Capture the cell that displays the provided text and extract its (x, y) central coordinate. 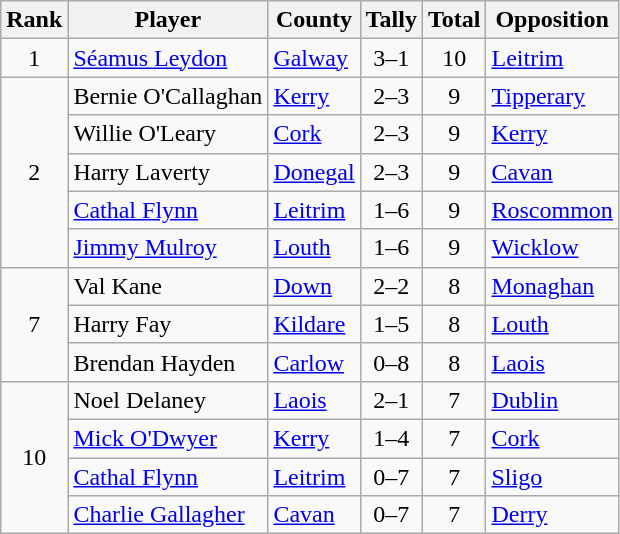
Donegal (314, 172)
Brendan Hayden (168, 362)
Mick O'Dwyer (168, 438)
1–5 (391, 324)
Kildare (314, 324)
Harry Fay (168, 324)
Player (168, 20)
Derry (552, 515)
Jimmy Mulroy (168, 248)
Carlow (314, 362)
Sligo (552, 477)
Roscommon (552, 210)
Total (454, 20)
Tipperary (552, 96)
Galway (314, 58)
Noel Delaney (168, 400)
1–4 (391, 438)
Down (314, 286)
1 (34, 58)
Willie O'Leary (168, 134)
3–1 (391, 58)
Séamus Leydon (168, 58)
2–1 (391, 400)
Harry Laverty (168, 172)
Monaghan (552, 286)
2 (34, 172)
Charlie Gallagher (168, 515)
County (314, 20)
Bernie O'Callaghan (168, 96)
Tally (391, 20)
2–2 (391, 286)
Dublin (552, 400)
0–8 (391, 362)
Val Kane (168, 286)
Wicklow (552, 248)
Rank (34, 20)
Opposition (552, 20)
